Capture the cell that displays the provided text and extract its (x, y) central coordinate. 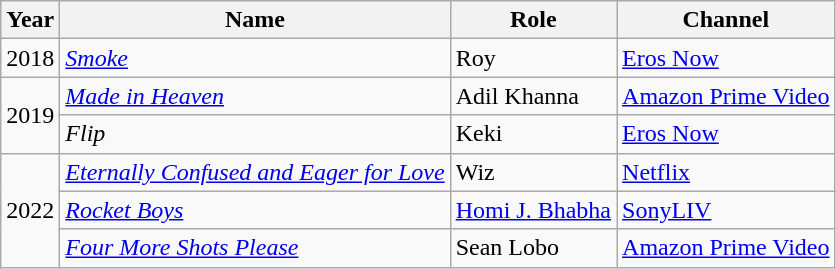
Smoke (255, 58)
Homi J. Bhabha (533, 210)
Roy (533, 58)
Year (30, 20)
Wiz (533, 172)
Keki (533, 134)
Rocket Boys (255, 210)
SonyLIV (726, 210)
Role (533, 20)
Channel (726, 20)
2019 (30, 115)
Eternally Confused and Eager for Love (255, 172)
Made in Heaven (255, 96)
2018 (30, 58)
Netflix (726, 172)
Name (255, 20)
Four More Shots Please (255, 248)
Flip (255, 134)
Adil Khanna (533, 96)
2022 (30, 210)
Sean Lobo (533, 248)
